Detect which cell encompasses the target text, then output its (X, Y) center coordinate. 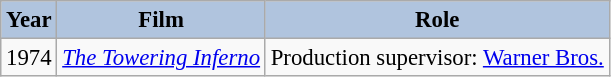
Year (29, 20)
The Towering Inferno (161, 58)
Production supervisor: Warner Bros. (437, 58)
Role (437, 20)
Film (161, 20)
1974 (29, 58)
